Search for the cell housing the specified text and yield its (X, Y) center coordinate. 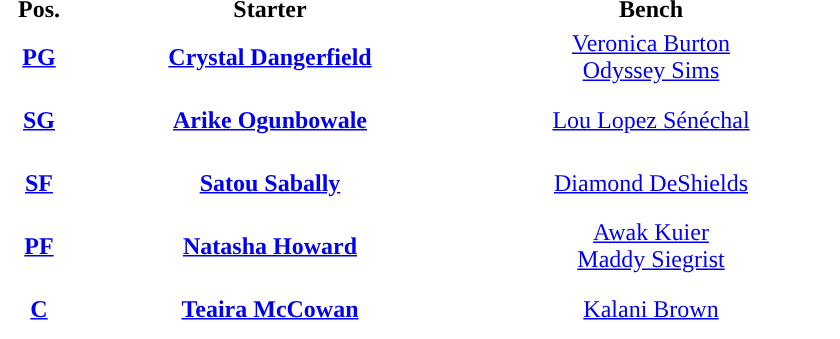
PG (39, 57)
Natasha Howard (270, 246)
SF (39, 183)
Arike Ogunbowale (270, 120)
PF (39, 246)
Kalani Brown (651, 309)
Diamond DeShields (651, 183)
Lou Lopez Sénéchal (651, 120)
C (39, 309)
Awak KuierMaddy Siegrist (651, 246)
Crystal Dangerfield (270, 57)
Veronica BurtonOdyssey Sims (651, 57)
Teaira McCowan (270, 309)
Satou Sabally (270, 183)
SG (39, 120)
